Output the (X, Y) coordinate of the center of the cell containing the given text.  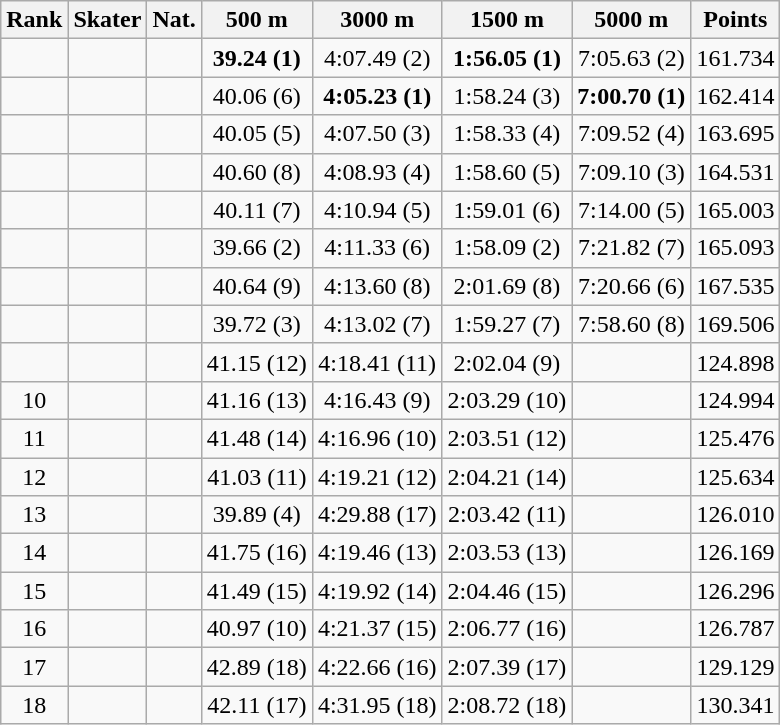
39.24 (1) (256, 58)
7:21.82 (7) (632, 248)
41.03 (11) (256, 477)
165.003 (736, 210)
1:58.60 (5) (507, 172)
4:19.92 (14) (377, 591)
125.634 (736, 477)
4:18.41 (11) (377, 362)
4:19.46 (13) (377, 553)
7:05.63 (2) (632, 58)
42.11 (17) (256, 705)
40.64 (9) (256, 286)
124.898 (736, 362)
161.734 (736, 58)
129.129 (736, 667)
41.16 (13) (256, 400)
40.06 (6) (256, 96)
39.66 (2) (256, 248)
42.89 (18) (256, 667)
162.414 (736, 96)
1:56.05 (1) (507, 58)
7:00.70 (1) (632, 96)
2:04.21 (14) (507, 477)
4:07.49 (2) (377, 58)
7:09.10 (3) (632, 172)
39.89 (4) (256, 515)
4:05.23 (1) (377, 96)
10 (34, 400)
16 (34, 629)
126.169 (736, 553)
7:09.52 (4) (632, 134)
169.506 (736, 324)
4:11.33 (6) (377, 248)
165.093 (736, 248)
41.48 (14) (256, 438)
7:58.60 (8) (632, 324)
Rank (34, 20)
15 (34, 591)
2:03.51 (12) (507, 438)
4:13.02 (7) (377, 324)
Nat. (174, 20)
4:29.88 (17) (377, 515)
4:19.21 (12) (377, 477)
126.296 (736, 591)
4:21.37 (15) (377, 629)
1:58.09 (2) (507, 248)
5000 m (632, 20)
2:06.77 (16) (507, 629)
2:04.46 (15) (507, 591)
11 (34, 438)
500 m (256, 20)
4:31.95 (18) (377, 705)
4:16.96 (10) (377, 438)
40.05 (5) (256, 134)
2:03.53 (13) (507, 553)
2:08.72 (18) (507, 705)
164.531 (736, 172)
13 (34, 515)
1500 m (507, 20)
4:07.50 (3) (377, 134)
1:59.27 (7) (507, 324)
163.695 (736, 134)
12 (34, 477)
Skater (108, 20)
7:20.66 (6) (632, 286)
126.010 (736, 515)
126.787 (736, 629)
4:22.66 (16) (377, 667)
4:10.94 (5) (377, 210)
4:13.60 (8) (377, 286)
Points (736, 20)
41.49 (15) (256, 591)
18 (34, 705)
2:01.69 (8) (507, 286)
4:16.43 (9) (377, 400)
167.535 (736, 286)
1:58.33 (4) (507, 134)
2:07.39 (17) (507, 667)
41.75 (16) (256, 553)
2:03.42 (11) (507, 515)
130.341 (736, 705)
2:03.29 (10) (507, 400)
3000 m (377, 20)
14 (34, 553)
17 (34, 667)
4:08.93 (4) (377, 172)
7:14.00 (5) (632, 210)
2:02.04 (9) (507, 362)
41.15 (12) (256, 362)
1:59.01 (6) (507, 210)
40.11 (7) (256, 210)
39.72 (3) (256, 324)
125.476 (736, 438)
40.97 (10) (256, 629)
1:58.24 (3) (507, 96)
124.994 (736, 400)
40.60 (8) (256, 172)
